Search for the cell housing the specified text and yield its [x, y] center coordinate. 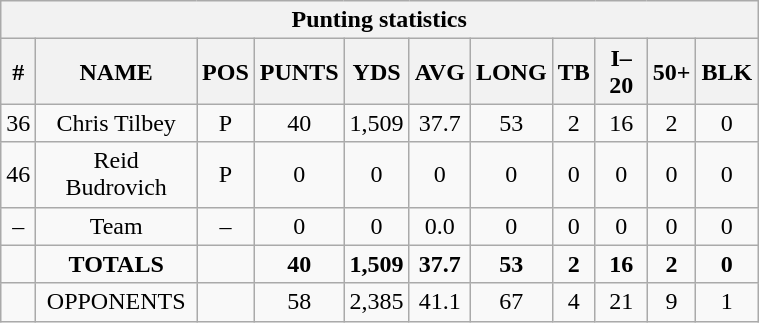
BLK [727, 72]
58 [299, 302]
I–20 [621, 72]
46 [18, 174]
Reid Budrovich [116, 174]
36 [18, 123]
21 [621, 302]
4 [574, 302]
1 [727, 302]
NAME [116, 72]
TOTALS [116, 264]
50+ [672, 72]
TB [574, 72]
YDS [376, 72]
67 [511, 302]
POS [226, 72]
AVG [440, 72]
LONG [511, 72]
OPPONENTS [116, 302]
# [18, 72]
Punting statistics [380, 20]
2,385 [376, 302]
41.1 [440, 302]
PUNTS [299, 72]
Chris Tilbey [116, 123]
9 [672, 302]
0.0 [440, 226]
Team [116, 226]
